Locate the cell with the specified text and output its (X, Y) center coordinate. 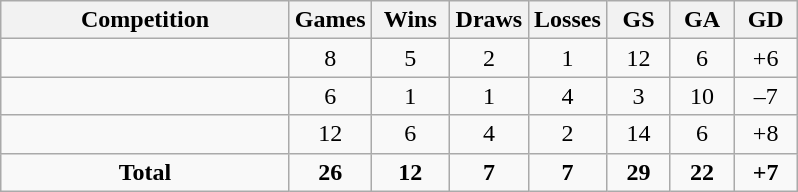
Draws (490, 20)
Games (330, 20)
Total (146, 172)
10 (702, 96)
Losses (568, 20)
22 (702, 172)
5 (410, 58)
+7 (766, 172)
3 (639, 96)
14 (639, 134)
GA (702, 20)
GD (766, 20)
+8 (766, 134)
Wins (410, 20)
Competition (146, 20)
GS (639, 20)
8 (330, 58)
26 (330, 172)
–7 (766, 96)
+6 (766, 58)
29 (639, 172)
